Provide the (x, y) coordinate of the cell's center where the given text is located.  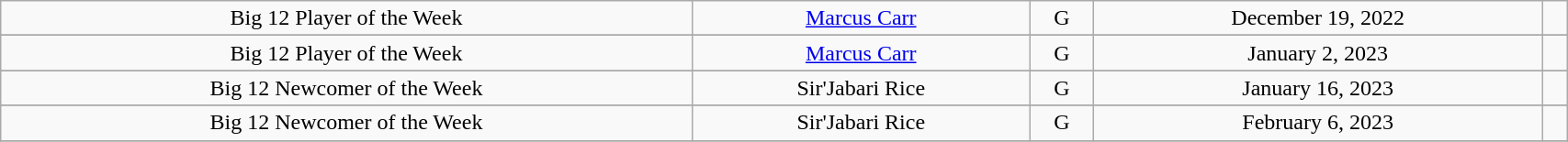
December 19, 2022 (1318, 18)
February 6, 2023 (1318, 123)
January 16, 2023 (1318, 88)
January 2, 2023 (1318, 53)
